Determine the (x, y) coordinate at the center of the cell enclosing the given text.  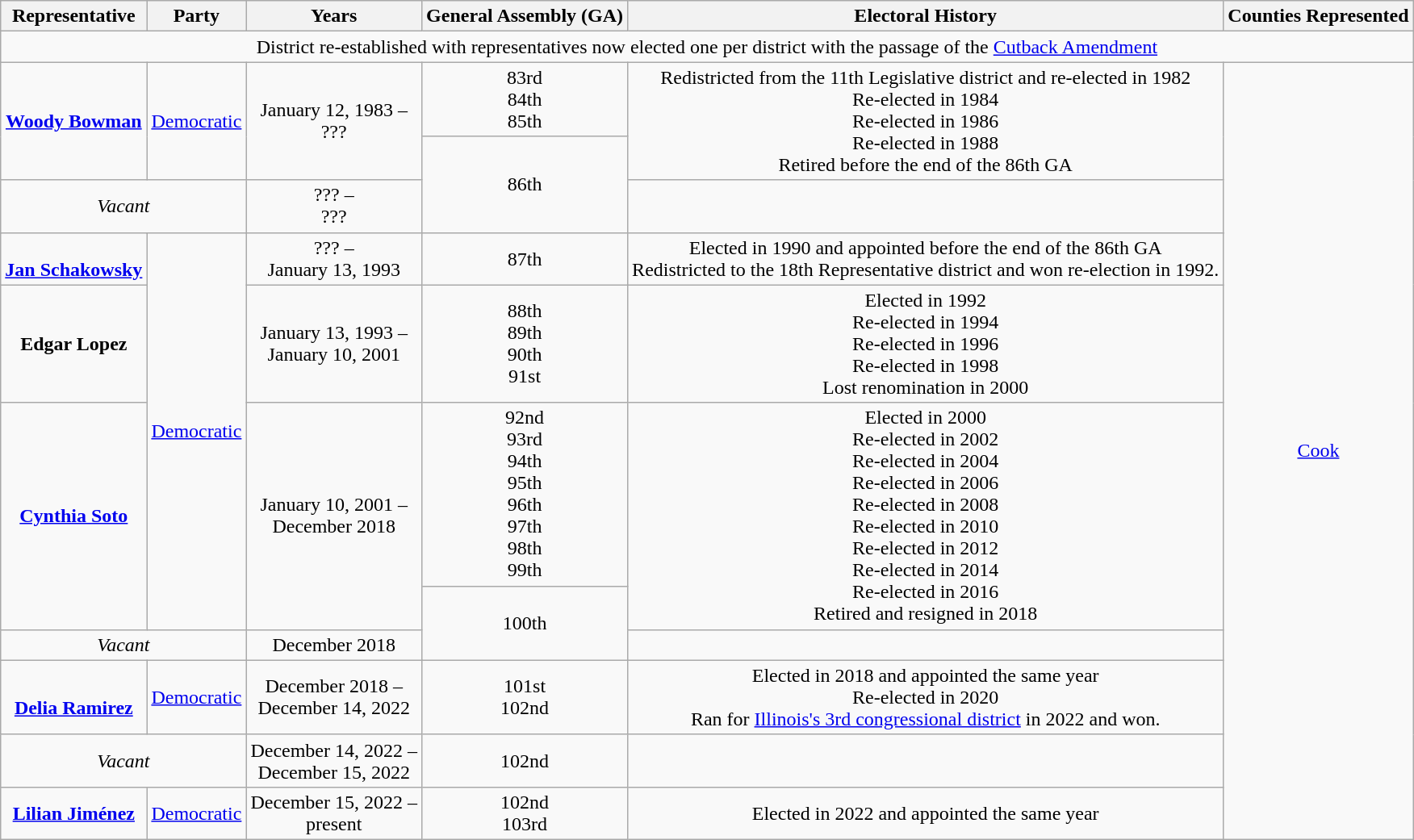
100th (525, 623)
Representative (74, 16)
86th (525, 184)
83rd84th85th (525, 99)
??? –??? (334, 207)
Years (334, 16)
Cook (1319, 451)
District re-established with representatives now elected one per district with the passage of the Cutback Amendment (707, 47)
January 13, 1993 –January 10, 2001 (334, 344)
87th (525, 258)
January 12, 1983 –??? (334, 121)
January 10, 2001 –December 2018 (334, 516)
Electoral History (926, 16)
General Assembly (GA) (525, 16)
December 14, 2022 –December 15, 2022 (334, 760)
Delia Ramirez (74, 697)
Elected in 2018 and appointed the same yearRe-elected in 2020Ran for Illinois's 3rd congressional district in 2022 and won. (926, 697)
102nd103rd (525, 813)
Cynthia Soto (74, 516)
Party (197, 16)
Elected in 1990 and appointed before the end of the 86th GARedistricted to the 18th Representative district and won re-election in 1992. (926, 258)
101st102nd (525, 697)
December 15, 2022 –present (334, 813)
Lilian Jiménez (74, 813)
102nd (525, 760)
Woody Bowman (74, 121)
Elected in 2022 and appointed the same year (926, 813)
December 2018 –December 14, 2022 (334, 697)
92nd93rd94th95th96th97th98th99th (525, 494)
Elected in 1992Re-elected in 1994Re-elected in 1996Re-elected in 1998Lost renomination in 2000 (926, 344)
Edgar Lopez (74, 344)
Counties Represented (1319, 16)
Jan Schakowsky (74, 258)
??? –January 13, 1993 (334, 258)
December 2018 (334, 645)
88th89th90th91st (525, 344)
